Pinpoint the cell where the given text exists, returning its (x, y) midpoint coordinate. 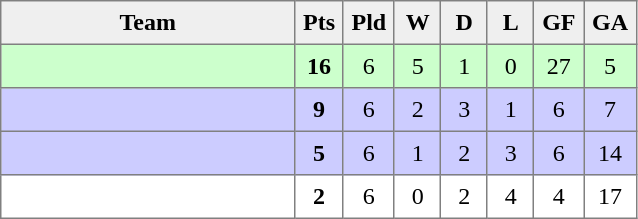
D (464, 23)
Pld (368, 23)
17 (610, 197)
W (417, 23)
GA (610, 23)
Team (148, 23)
14 (610, 153)
9 (319, 110)
16 (319, 66)
Pts (319, 23)
L (510, 23)
27 (559, 66)
GF (559, 23)
7 (610, 110)
